Output the (X, Y) coordinate of the center of the cell containing the given text.  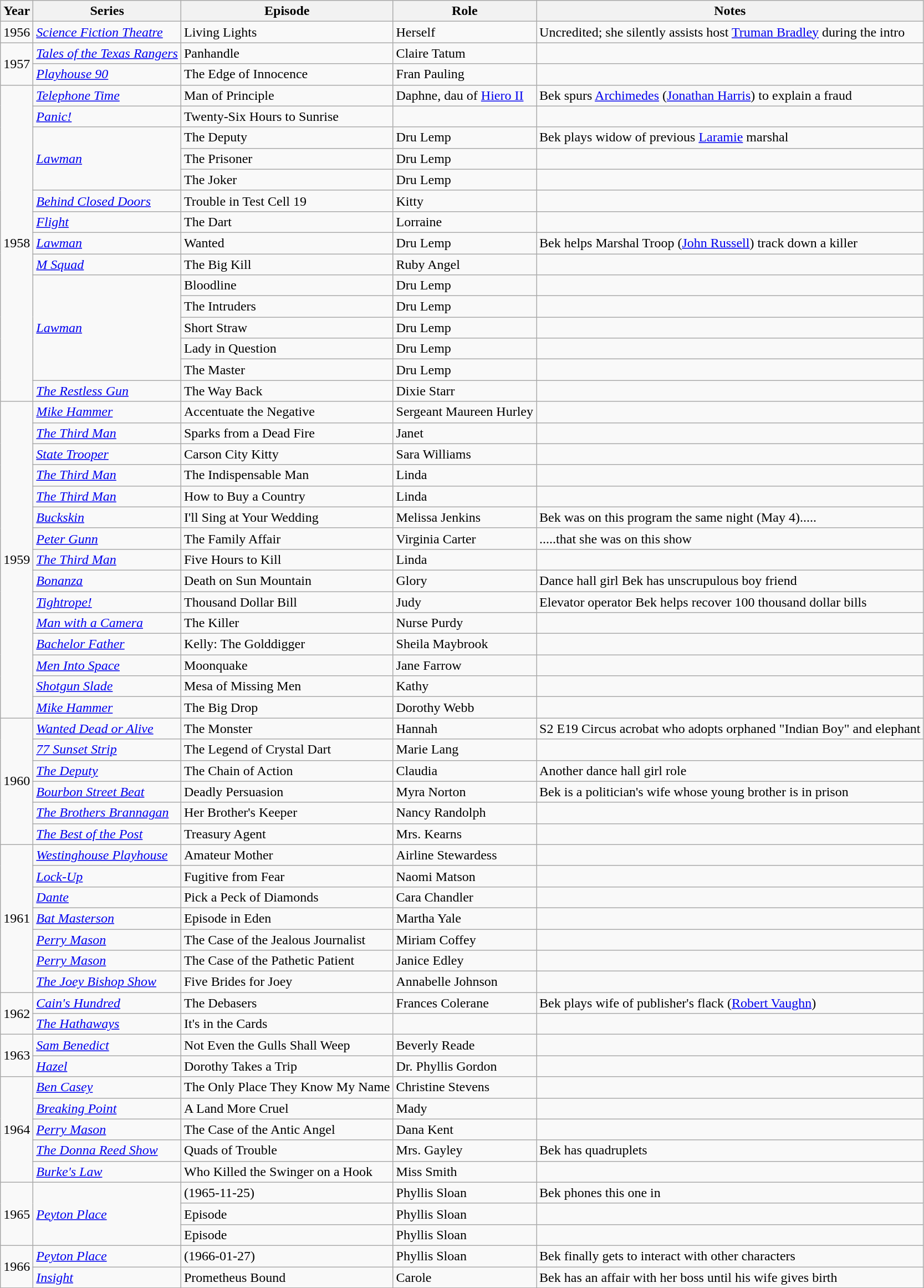
Her Brother's Keeper (287, 813)
Episode in Eden (287, 918)
Kitty (464, 201)
The Hathaways (108, 1024)
Janice Edley (464, 961)
Ruby Angel (464, 264)
The Killer (287, 623)
Buckskin (108, 517)
Mrs. Gayley (464, 1150)
Daphne, dau of Hiero II (464, 95)
Bek has an affair with her boss until his wife gives birth (731, 1277)
Breaking Point (108, 1108)
1956 (17, 32)
Panic! (108, 116)
Wanted Dead or Alive (108, 729)
Bek is a politician's wife whose young brother is in prison (731, 792)
Miss Smith (464, 1172)
Who Killed the Swinger on a Hook (287, 1172)
Miriam Coffey (464, 940)
Christine Stevens (464, 1087)
Lady in Question (287, 349)
Uncredited; she silently assists host Truman Bradley during the intro (731, 32)
Death on Sun Mountain (287, 581)
Claire Tatum (464, 53)
The Brothers Brannagan (108, 813)
1963 (17, 1056)
Dorothy Webb (464, 707)
Playhouse 90 (108, 74)
Shotgun Slade (108, 686)
Mrs. Kearns (464, 834)
Thousand Dollar Bill (287, 602)
Dance hall girl Bek has unscrupulous boy friend (731, 581)
The Case of the Jealous Journalist (287, 940)
Role (464, 11)
Prometheus Bound (287, 1277)
Melissa Jenkins (464, 517)
Twenty-Six Hours to Sunrise (287, 116)
Virginia Carter (464, 538)
Carole (464, 1277)
Fugitive from Fear (287, 876)
The Intruders (287, 307)
Airline Stewardess (464, 855)
The Monster (287, 729)
Westinghouse Playhouse (108, 855)
Martha Yale (464, 918)
The Only Place They Know My Name (287, 1087)
Cain's Hundred (108, 1003)
Myra Norton (464, 792)
Man of Principle (287, 95)
Peter Gunn (108, 538)
The Joker (287, 180)
Not Even the Gulls Shall Weep (287, 1045)
Year (17, 11)
Notes (731, 11)
It's in the Cards (287, 1024)
Burke's Law (108, 1172)
Dr. Phyllis Gordon (464, 1066)
Claudia (464, 771)
Naomi Matson (464, 876)
Dante (108, 897)
Amateur Mother (287, 855)
Five Brides for Joey (287, 982)
Bek plays wife of publisher's flack (Robert Vaughn) (731, 1003)
Pick a Peck of Diamonds (287, 897)
1966 (17, 1266)
Dana Kent (464, 1129)
Panhandle (287, 53)
A Land More Cruel (287, 1108)
Sergeant Maureen Hurley (464, 412)
Behind Closed Doors (108, 201)
Accentuate the Negative (287, 412)
M Squad (108, 264)
Bek helps Marshal Troop (John Russell) track down a killer (731, 243)
Sparks from a Dead Fire (287, 433)
(1965-11-25) (287, 1193)
The Way Back (287, 391)
Lorraine (464, 222)
Dorothy Takes a Trip (287, 1066)
1959 (17, 560)
The Debasers (287, 1003)
Dixie Starr (464, 391)
Mady (464, 1108)
State Trooper (108, 454)
Ben Casey (108, 1087)
The Legend of Crystal Dart (287, 750)
Bek spurs Archimedes (Jonathan Harris) to explain a fraud (731, 95)
Quads of Trouble (287, 1150)
The Case of the Pathetic Patient (287, 961)
The Joey Bishop Show (108, 982)
How to Buy a Country (287, 496)
Bonanza (108, 581)
Herself (464, 32)
Sara Williams (464, 454)
Elevator operator Bek helps recover 100 thousand dollar bills (731, 602)
The Big Drop (287, 707)
Nurse Purdy (464, 623)
Bachelor Father (108, 644)
The Big Kill (287, 264)
(1966-01-27) (287, 1256)
Hannah (464, 729)
Kathy (464, 686)
1962 (17, 1014)
Another dance hall girl role (731, 771)
Janet (464, 433)
1960 (17, 781)
Men Into Space (108, 665)
Five Hours to Kill (287, 559)
Insight (108, 1277)
Sheila Maybrook (464, 644)
77 Sunset Strip (108, 750)
Bat Masterson (108, 918)
Marie Lang (464, 750)
1965 (17, 1214)
Flight (108, 222)
S2 E19 Circus acrobat who adopts orphaned "Indian Boy" and elephant (731, 729)
The Edge of Innocence (287, 74)
Living Lights (287, 32)
Kelly: The Golddigger (287, 644)
The Dart (287, 222)
Wanted (287, 243)
Cara Chandler (464, 897)
The Best of the Post (108, 834)
Telephone Time (108, 95)
Bek finally gets to interact with other characters (731, 1256)
Bek phones this one in (731, 1193)
The Restless Gun (108, 391)
Bek plays widow of previous Laramie marshal (731, 138)
Moonquake (287, 665)
1958 (17, 243)
Short Straw (287, 328)
Frances Colerane (464, 1003)
Hazel (108, 1066)
Bloodline (287, 286)
Bourbon Street Beat (108, 792)
.....that she was on this show (731, 538)
Tales of the Texas Rangers (108, 53)
Tightrope! (108, 602)
Trouble in Test Cell 19 (287, 201)
Glory (464, 581)
Treasury Agent (287, 834)
The Case of the Antic Angel (287, 1129)
Carson City Kitty (287, 454)
The Family Affair (287, 538)
1964 (17, 1129)
The Prisoner (287, 159)
Annabelle Johnson (464, 982)
The Chain of Action (287, 771)
Jane Farrow (464, 665)
Man with a Camera (108, 623)
1957 (17, 64)
Series (108, 11)
Nancy Randolph (464, 813)
Fran Pauling (464, 74)
Bek has quadruplets (731, 1150)
Lock-Up (108, 876)
Bek was on this program the same night (May 4)..... (731, 517)
The Donna Reed Show (108, 1150)
Mesa of Missing Men (287, 686)
Science Fiction Theatre (108, 32)
1961 (17, 918)
Deadly Persuasion (287, 792)
The Indispensable Man (287, 475)
The Master (287, 370)
Judy (464, 602)
Sam Benedict (108, 1045)
Beverly Reade (464, 1045)
I'll Sing at Your Wedding (287, 517)
